Locate the cell with the specified text and output its (x, y) center coordinate. 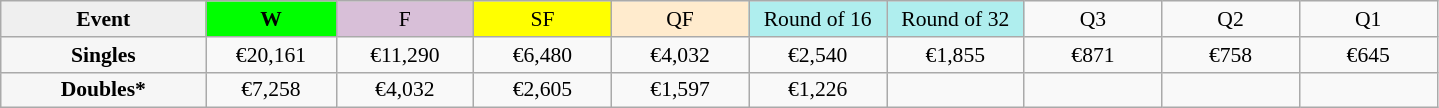
€6,480 (543, 55)
Q3 (1093, 19)
Q2 (1231, 19)
€20,161 (271, 55)
€1,597 (680, 90)
€645 (1368, 55)
W (271, 19)
Singles (104, 55)
Q1 (1368, 19)
€1,855 (955, 55)
SF (543, 19)
Round of 32 (955, 19)
€7,258 (271, 90)
€2,605 (543, 90)
Event (104, 19)
Doubles* (104, 90)
€2,540 (818, 55)
QF (680, 19)
F (405, 19)
€11,290 (405, 55)
Round of 16 (818, 19)
€1,226 (818, 90)
€871 (1093, 55)
€758 (1231, 55)
